Capture the cell that displays the provided text and extract its [X, Y] central coordinate. 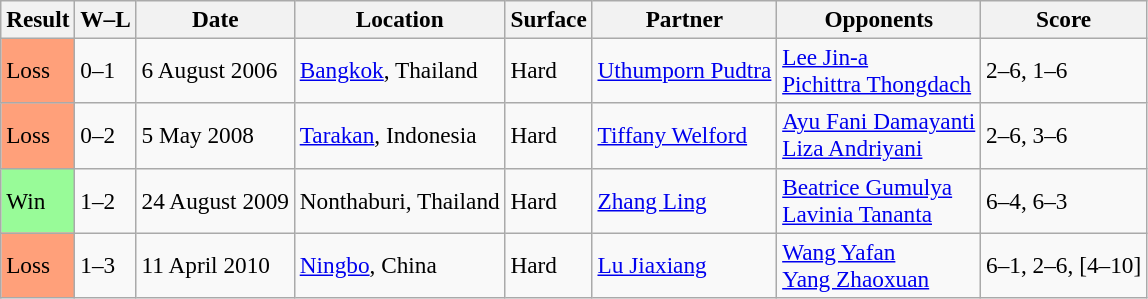
2–6, 3–6 [1064, 136]
Win [38, 200]
Zhang Ling [684, 200]
Tarakan, Indonesia [400, 136]
1–2 [106, 200]
Uthumporn Pudtra [684, 70]
24 August 2009 [215, 200]
Location [400, 19]
Partner [684, 19]
Tiffany Welford [684, 136]
Lu Jiaxiang [684, 264]
6–1, 2–6, [4–10] [1064, 264]
11 April 2010 [215, 264]
Ningbo, China [400, 264]
Date [215, 19]
Surface [548, 19]
1–3 [106, 264]
6–4, 6–3 [1064, 200]
5 May 2008 [215, 136]
Ayu Fani Damayanti Liza Andriyani [879, 136]
Bangkok, Thailand [400, 70]
Score [1064, 19]
2–6, 1–6 [1064, 70]
Opponents [879, 19]
Lee Jin-a Pichittra Thongdach [879, 70]
Result [38, 19]
Nonthaburi, Thailand [400, 200]
0–2 [106, 136]
6 August 2006 [215, 70]
W–L [106, 19]
0–1 [106, 70]
Beatrice Gumulya Lavinia Tananta [879, 200]
Wang Yafan Yang Zhaoxuan [879, 264]
